Detect which cell encompasses the target text, then output its (x, y) center coordinate. 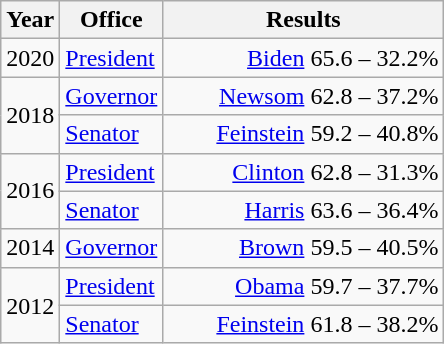
2016 (30, 191)
2018 (30, 115)
2020 (30, 58)
Feinstein 59.2 – 40.8% (304, 134)
2012 (30, 305)
Harris 63.6 – 36.4% (304, 210)
Biden 65.6 – 32.2% (304, 58)
Year (30, 20)
Results (304, 20)
Newsom 62.8 – 37.2% (304, 96)
Feinstein 61.8 – 38.2% (304, 324)
Brown 59.5 – 40.5% (304, 248)
Clinton 62.8 – 31.3% (304, 172)
2014 (30, 248)
Obama 59.7 – 37.7% (304, 286)
Office (112, 20)
